Search for the cell housing the specified text and yield its (x, y) center coordinate. 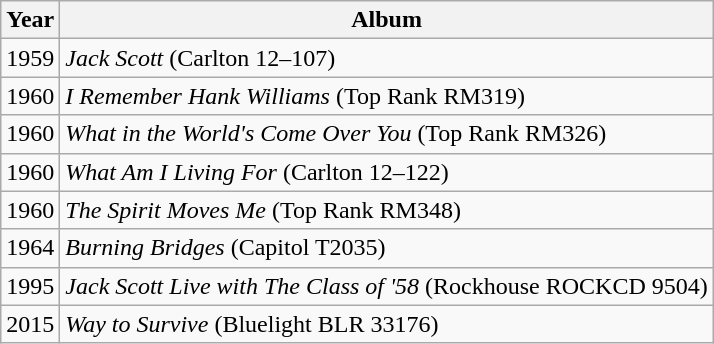
1995 (30, 286)
Year (30, 20)
Jack Scott (Carlton 12–107) (386, 58)
Jack Scott Live with The Class of '58 (Rockhouse ROCKCD 9504) (386, 286)
2015 (30, 324)
1959 (30, 58)
What Am I Living For (Carlton 12–122) (386, 172)
What in the World's Come Over You (Top Rank RM326) (386, 134)
The Spirit Moves Me (Top Rank RM348) (386, 210)
Burning Bridges (Capitol T2035) (386, 248)
I Remember Hank Williams (Top Rank RM319) (386, 96)
Way to Survive (Bluelight BLR 33176) (386, 324)
1964 (30, 248)
Album (386, 20)
